From the cell containing the given text, extract its center point as (x, y) coordinate. 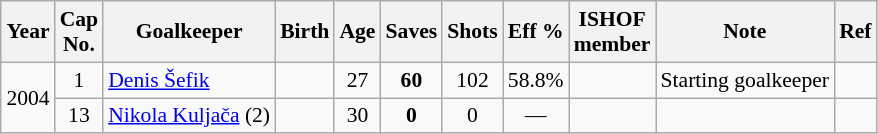
Year (28, 32)
— (536, 116)
13 (80, 116)
Note (746, 32)
Birth (304, 32)
102 (472, 80)
Denis Šefik (189, 80)
58.8% (536, 80)
ISHOFmember (612, 32)
Starting goalkeeper (746, 80)
Nikola Kuljača (2) (189, 116)
1 (80, 80)
Eff % (536, 32)
Ref (855, 32)
Shots (472, 32)
2004 (28, 98)
30 (357, 116)
Age (357, 32)
27 (357, 80)
Saves (412, 32)
Goalkeeper (189, 32)
CapNo. (80, 32)
60 (412, 80)
